Output the [x, y] coordinate of the center of the cell containing the given text.  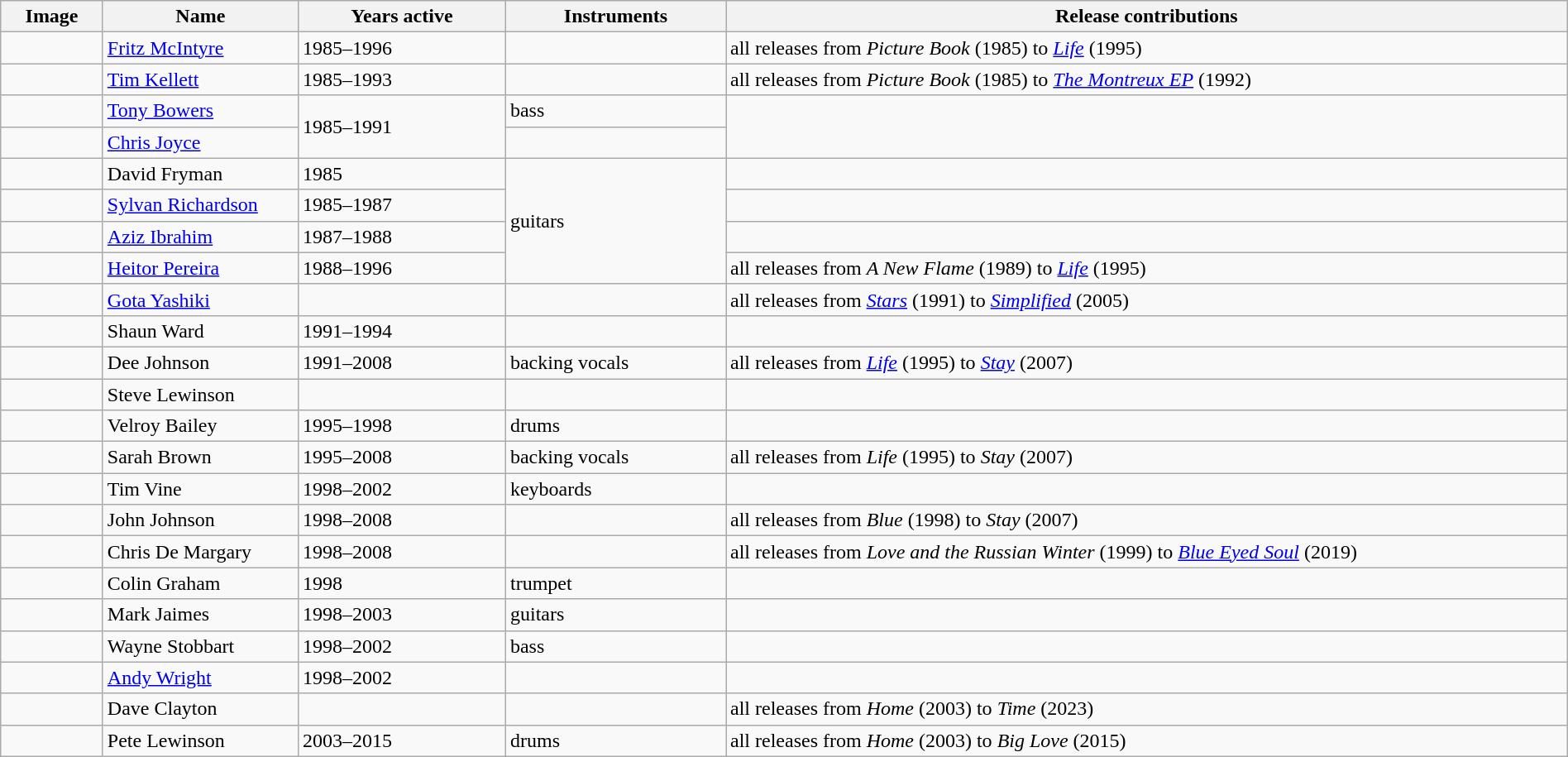
all releases from Love and the Russian Winter (1999) to Blue Eyed Soul (2019) [1147, 552]
Tim Kellett [200, 79]
all releases from Stars (1991) to Simplified (2005) [1147, 299]
all releases from Home (2003) to Time (2023) [1147, 709]
all releases from Picture Book (1985) to Life (1995) [1147, 48]
1998–2003 [402, 615]
Velroy Bailey [200, 426]
Chris Joyce [200, 142]
1991–1994 [402, 331]
Sylvan Richardson [200, 205]
Sarah Brown [200, 458]
1985–1996 [402, 48]
John Johnson [200, 520]
1988–1996 [402, 268]
1985–1993 [402, 79]
1991–2008 [402, 362]
all releases from Home (2003) to Big Love (2015) [1147, 740]
Pete Lewinson [200, 740]
1995–1998 [402, 426]
all releases from Picture Book (1985) to The Montreux EP (1992) [1147, 79]
Release contributions [1147, 17]
Tony Bowers [200, 111]
Heitor Pereira [200, 268]
David Fryman [200, 174]
all releases from A New Flame (1989) to Life (1995) [1147, 268]
Wayne Stobbart [200, 646]
Years active [402, 17]
Gota Yashiki [200, 299]
trumpet [615, 583]
2003–2015 [402, 740]
Colin Graham [200, 583]
Aziz Ibrahim [200, 237]
1987–1988 [402, 237]
Dee Johnson [200, 362]
all releases from Blue (1998) to Stay (2007) [1147, 520]
keyboards [615, 489]
Mark Jaimes [200, 615]
Andy Wright [200, 678]
1985–1991 [402, 127]
Shaun Ward [200, 331]
Name [200, 17]
Image [52, 17]
1995–2008 [402, 458]
1985 [402, 174]
1985–1987 [402, 205]
Fritz McIntyre [200, 48]
Dave Clayton [200, 709]
Instruments [615, 17]
Chris De Margary [200, 552]
Steve Lewinson [200, 395]
1998 [402, 583]
Tim Vine [200, 489]
